Find where the given text appears and provide that cell's center as [X, Y] coordinate. 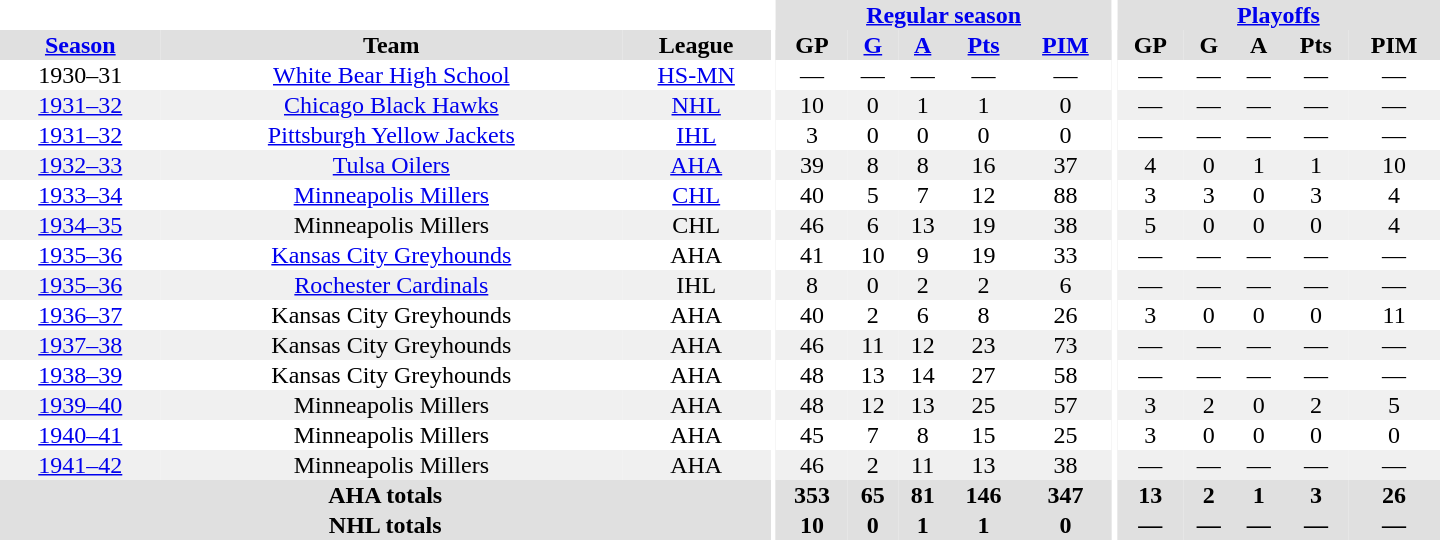
1940–41 [80, 435]
1930–31 [80, 75]
AHA totals [385, 495]
1939–40 [80, 405]
Season [80, 45]
23 [984, 345]
Chicago Black Hawks [392, 105]
81 [923, 495]
353 [812, 495]
37 [1066, 165]
14 [923, 375]
White Bear High School [392, 75]
1933–34 [80, 195]
65 [873, 495]
League [696, 45]
347 [1066, 495]
Tulsa Oilers [392, 165]
9 [923, 255]
Rochester Cardinals [392, 285]
1934–35 [80, 225]
Pittsburgh Yellow Jackets [392, 135]
57 [1066, 405]
Regular season [944, 15]
1941–42 [80, 465]
58 [1066, 375]
1936–37 [80, 315]
NHL [696, 105]
45 [812, 435]
Team [392, 45]
16 [984, 165]
73 [1066, 345]
HS-MN [696, 75]
27 [984, 375]
146 [984, 495]
15 [984, 435]
NHL totals [385, 525]
41 [812, 255]
88 [1066, 195]
Playoffs [1278, 15]
39 [812, 165]
1937–38 [80, 345]
1932–33 [80, 165]
1938–39 [80, 375]
33 [1066, 255]
